Capture the cell that displays the provided text and extract its (x, y) central coordinate. 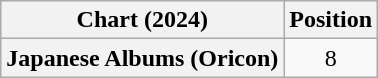
Japanese Albums (Oricon) (142, 58)
Position (331, 20)
8 (331, 58)
Chart (2024) (142, 20)
